Pinpoint the cell where the given text exists, returning its [X, Y] midpoint coordinate. 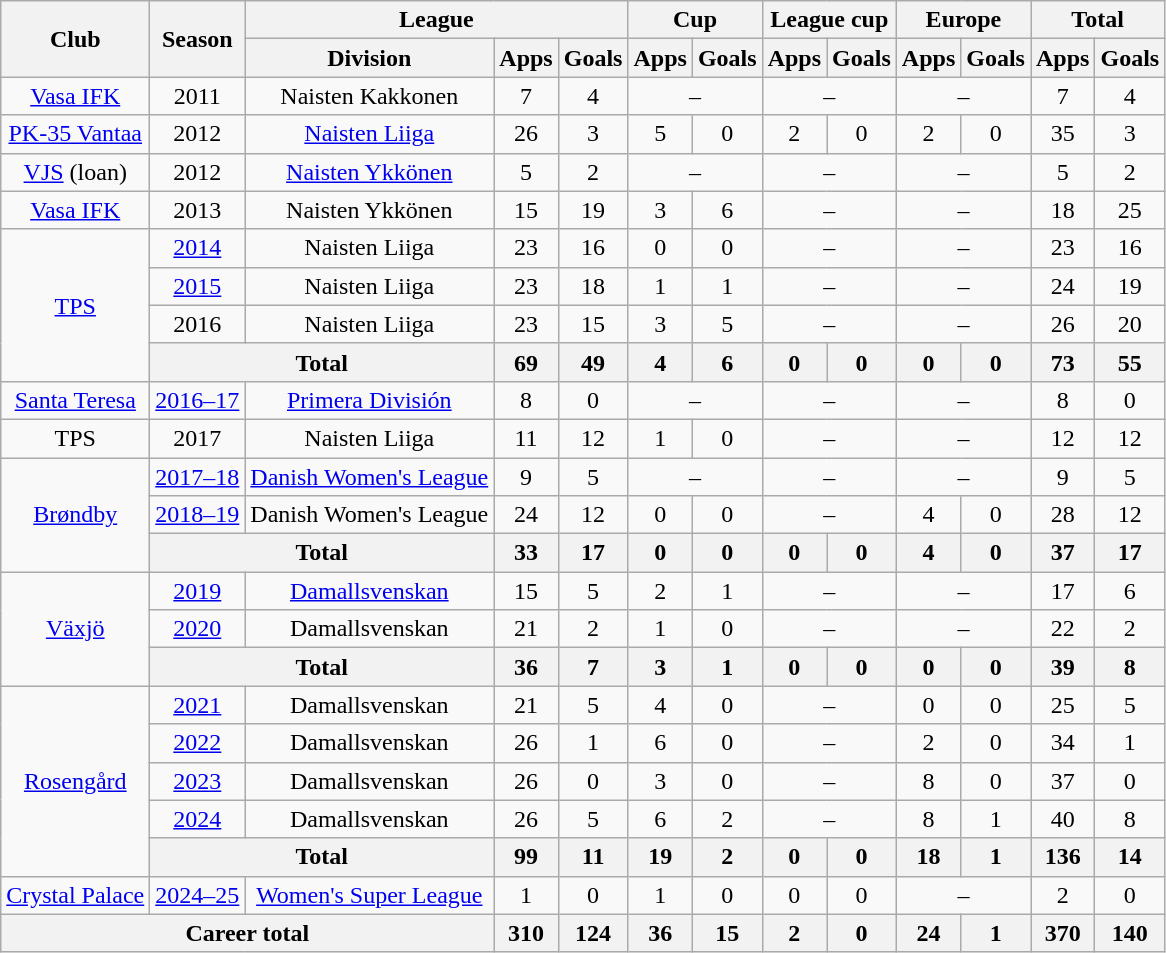
2021 [198, 705]
73 [1062, 362]
Women's Super League [370, 895]
2023 [198, 781]
2024 [198, 819]
2015 [198, 286]
Season [198, 39]
136 [1062, 857]
20 [1130, 324]
Primera División [370, 400]
Division [370, 58]
Cup [695, 20]
Career total [248, 933]
49 [593, 362]
2019 [198, 591]
28 [1062, 515]
Europe [963, 20]
2020 [198, 629]
Santa Teresa [76, 400]
140 [1130, 933]
310 [526, 933]
2016–17 [198, 400]
2011 [198, 96]
Växjö [76, 629]
99 [526, 857]
370 [1062, 933]
Naisten Kakkonen [370, 96]
55 [1130, 362]
2024–25 [198, 895]
Brøndby [76, 515]
VJS (loan) [76, 172]
39 [1062, 667]
2017 [198, 438]
22 [1062, 629]
2013 [198, 210]
34 [1062, 743]
PK-35 Vantaa [76, 134]
League [436, 20]
35 [1062, 134]
124 [593, 933]
2014 [198, 248]
40 [1062, 819]
2022 [198, 743]
2018–19 [198, 515]
Crystal Palace [76, 895]
33 [526, 553]
Rosengård [76, 781]
Club [76, 39]
14 [1130, 857]
2016 [198, 324]
69 [526, 362]
2017–18 [198, 477]
League cup [829, 20]
